From the cell containing the given text, extract its center point as [x, y] coordinate. 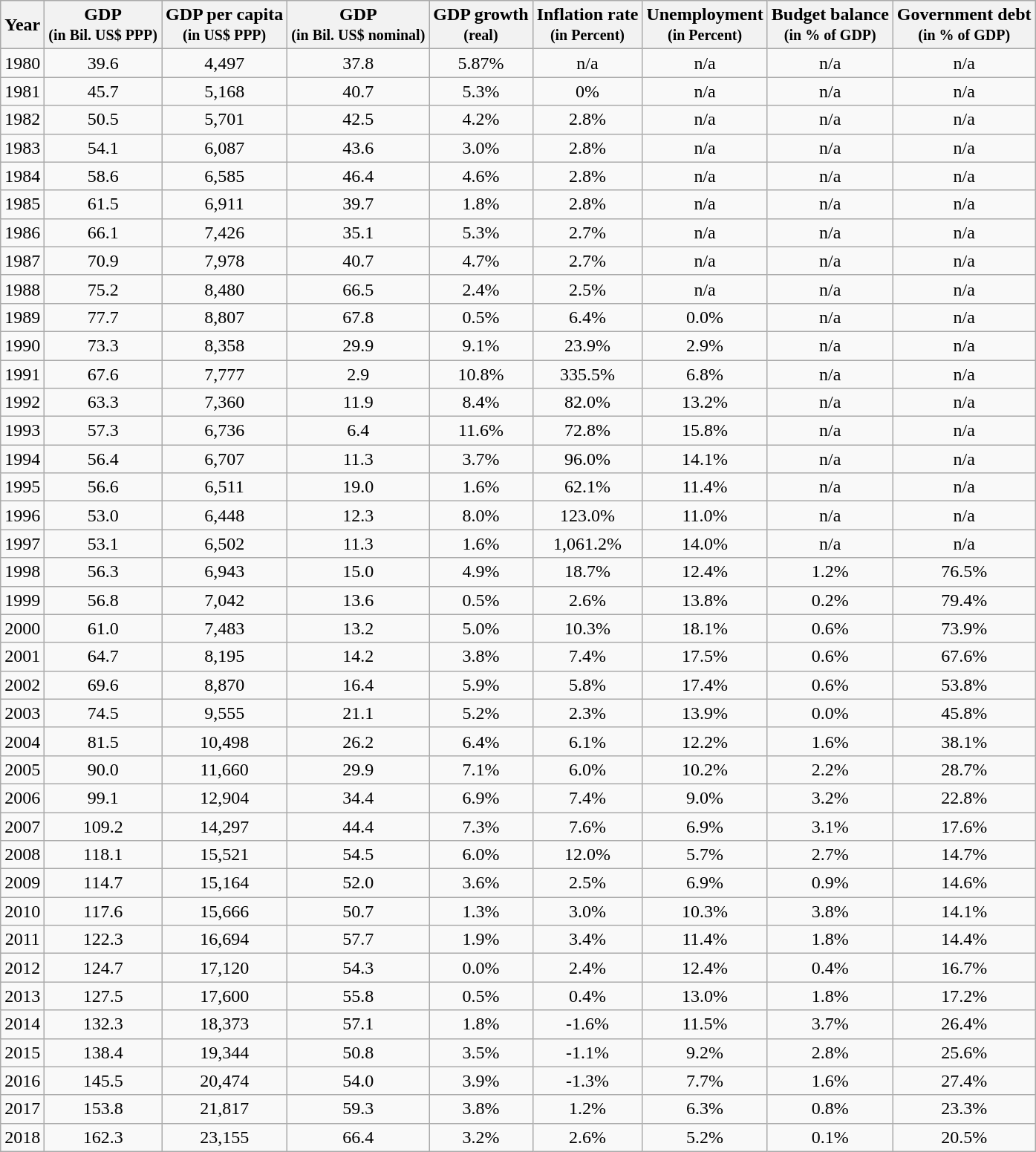
17.2% [964, 996]
2005 [22, 769]
50.7 [358, 911]
66.1 [103, 232]
9.0% [705, 798]
7,483 [224, 628]
5.8% [587, 685]
73.3 [103, 345]
2014 [22, 1024]
118.1 [103, 855]
81.5 [103, 741]
1998 [22, 572]
114.7 [103, 883]
23.3% [964, 1109]
6.1% [587, 741]
1982 [22, 120]
64.7 [103, 657]
117.6 [103, 911]
10.8% [481, 374]
82.0% [587, 403]
5,701 [224, 120]
8,807 [224, 317]
8,480 [224, 289]
2010 [22, 911]
1980 [22, 63]
63.3 [103, 403]
17,600 [224, 996]
38.1% [964, 741]
70.9 [103, 261]
11.9 [358, 403]
12.0% [587, 855]
3.4% [587, 940]
7.3% [481, 827]
52.0 [358, 883]
4.7% [481, 261]
53.1 [103, 544]
162.3 [103, 1137]
0.1% [830, 1137]
13.9% [705, 713]
50.5 [103, 120]
57.1 [358, 1024]
56.6 [103, 487]
20,474 [224, 1081]
1994 [22, 459]
3.6% [481, 883]
10.2% [705, 769]
335.5% [587, 374]
19,344 [224, 1052]
3.9% [481, 1081]
1985 [22, 204]
74.5 [103, 713]
20.5% [964, 1137]
8,870 [224, 685]
4,497 [224, 63]
13.2 [358, 628]
9.1% [481, 345]
66.5 [358, 289]
56.3 [103, 572]
14.7% [964, 855]
109.2 [103, 827]
6.3% [705, 1109]
2015 [22, 1052]
3.1% [830, 827]
7,042 [224, 600]
2017 [22, 1109]
28.7% [964, 769]
1993 [22, 431]
56.8 [103, 600]
8.0% [481, 515]
-1.1% [587, 1052]
2.3% [587, 713]
1997 [22, 544]
1991 [22, 374]
90.0 [103, 769]
57.7 [358, 940]
39.7 [358, 204]
9.2% [705, 1052]
2.9% [705, 345]
2018 [22, 1137]
18.7% [587, 572]
14.2 [358, 657]
13.2% [705, 403]
5.0% [481, 628]
145.5 [103, 1081]
122.3 [103, 940]
11,660 [224, 769]
1.3% [481, 911]
10,498 [224, 741]
14,297 [224, 827]
7,777 [224, 374]
6,707 [224, 459]
2011 [22, 940]
26.2 [358, 741]
15,164 [224, 883]
13.0% [705, 996]
1996 [22, 515]
39.6 [103, 63]
73.9% [964, 628]
16.7% [964, 968]
153.8 [103, 1109]
35.1 [358, 232]
23.9% [587, 345]
59.3 [358, 1109]
6,087 [224, 148]
4.9% [481, 572]
1,061.2% [587, 544]
6.4 [358, 431]
12.2% [705, 741]
-1.3% [587, 1081]
5,168 [224, 91]
1984 [22, 176]
8.4% [481, 403]
6,502 [224, 544]
56.4 [103, 459]
12.3 [358, 515]
6,448 [224, 515]
21.1 [358, 713]
17.5% [705, 657]
76.5% [964, 572]
14.0% [705, 544]
15.8% [705, 431]
55.8 [358, 996]
66.4 [358, 1137]
-1.6% [587, 1024]
99.1 [103, 798]
0% [587, 91]
61.5 [103, 204]
16.4 [358, 685]
9,555 [224, 713]
44.4 [358, 827]
7,426 [224, 232]
23,155 [224, 1137]
50.8 [358, 1052]
77.7 [103, 317]
1988 [22, 289]
6,585 [224, 176]
1995 [22, 487]
2.2% [830, 769]
8,195 [224, 657]
54.3 [358, 968]
14.4% [964, 940]
6,511 [224, 487]
37.8 [358, 63]
53.0 [103, 515]
7,360 [224, 403]
11.5% [705, 1024]
53.8% [964, 685]
13.6 [358, 600]
45.8% [964, 713]
15,666 [224, 911]
2.9 [358, 374]
1983 [22, 148]
7.6% [587, 827]
7.1% [481, 769]
17.6% [964, 827]
42.5 [358, 120]
62.1% [587, 487]
5.87% [481, 63]
1987 [22, 261]
Year [22, 25]
27.4% [964, 1081]
1986 [22, 232]
1992 [22, 403]
2006 [22, 798]
26.4% [964, 1024]
127.5 [103, 996]
67.6 [103, 374]
1981 [22, 91]
75.2 [103, 289]
2009 [22, 883]
69.6 [103, 685]
2001 [22, 657]
1.9% [481, 940]
2016 [22, 1081]
18,373 [224, 1024]
25.6% [964, 1052]
GDP growth(real) [481, 25]
15,521 [224, 855]
12,904 [224, 798]
61.0 [103, 628]
43.6 [358, 148]
2012 [22, 968]
2003 [22, 713]
54.5 [358, 855]
GDP(in Bil. US$ nominal) [358, 25]
5.9% [481, 685]
46.4 [358, 176]
45.7 [103, 91]
GDP(in Bil. US$ PPP) [103, 25]
2007 [22, 827]
132.3 [103, 1024]
1989 [22, 317]
34.4 [358, 798]
79.4% [964, 600]
2002 [22, 685]
0.2% [830, 600]
Government debt(in % of GDP) [964, 25]
58.6 [103, 176]
54.0 [358, 1081]
67.6% [964, 657]
5.7% [705, 855]
Inflation rate(in Percent) [587, 25]
8,358 [224, 345]
Unemployment (in Percent) [705, 25]
17.4% [705, 685]
11.6% [481, 431]
2000 [22, 628]
2004 [22, 741]
19.0 [358, 487]
0.8% [830, 1109]
13.8% [705, 600]
6,736 [224, 431]
GDP per capita(in US$ PPP) [224, 25]
2013 [22, 996]
6.8% [705, 374]
123.0% [587, 515]
57.3 [103, 431]
2008 [22, 855]
67.8 [358, 317]
72.8% [587, 431]
1999 [22, 600]
16,694 [224, 940]
21,817 [224, 1109]
0.9% [830, 883]
11.0% [705, 515]
18.1% [705, 628]
1990 [22, 345]
54.1 [103, 148]
15.0 [358, 572]
4.6% [481, 176]
96.0% [587, 459]
Budget balance (in % of GDP) [830, 25]
6,943 [224, 572]
4.2% [481, 120]
22.8% [964, 798]
14.6% [964, 883]
124.7 [103, 968]
138.4 [103, 1052]
7.7% [705, 1081]
17,120 [224, 968]
7,978 [224, 261]
6,911 [224, 204]
3.5% [481, 1052]
